Detect which cell encompasses the target text, then output its (X, Y) center coordinate. 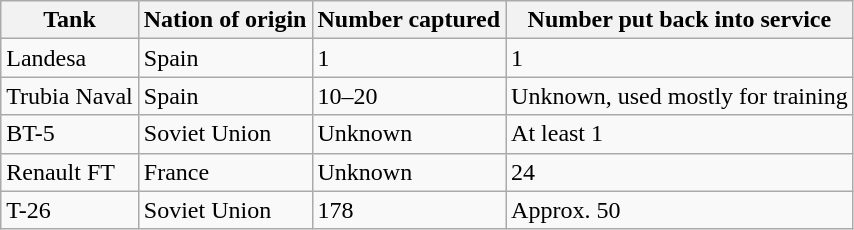
Landesa (70, 58)
Approx. 50 (680, 210)
24 (680, 172)
Nation of origin (225, 20)
Tank (70, 20)
Trubia Naval (70, 96)
T-26 (70, 210)
Renault FT (70, 172)
At least 1 (680, 134)
Unknown, used mostly for training (680, 96)
178 (409, 210)
Number captured (409, 20)
France (225, 172)
Number put back into service (680, 20)
BT-5 (70, 134)
10–20 (409, 96)
